Find where the given text appears and provide that cell's center as (x, y) coordinate. 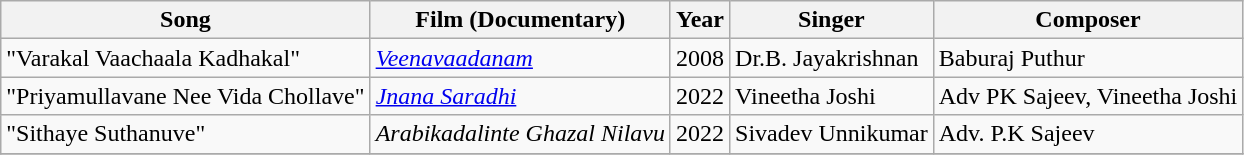
Vineetha Joshi (832, 96)
Singer (832, 20)
2008 (700, 58)
Song (186, 20)
Adv. P.K Sajeev (1088, 134)
Sivadev Unnikumar (832, 134)
Adv PK Sajeev, Vineetha Joshi (1088, 96)
"Varakal Vaachaala Kadhakal" (186, 58)
Veenavaadanam (520, 58)
Film (Documentary) (520, 20)
"Priyamullavane Nee Vida Chollave" (186, 96)
Baburaj Puthur (1088, 58)
Jnana Saradhi (520, 96)
Dr.B. Jayakrishnan (832, 58)
Composer (1088, 20)
"Sithaye Suthanuve" (186, 134)
Year (700, 20)
Arabikadalinte Ghazal Nilavu (520, 134)
